Identify which cell holds the provided text, then report its (X, Y) central coordinate. 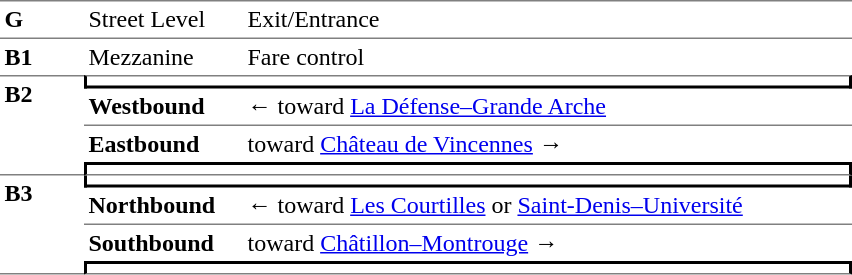
G (42, 19)
Fare control (548, 57)
Street Level (164, 19)
Westbound (164, 107)
Southbound (164, 243)
Eastbound (164, 144)
B3 (42, 226)
← toward Les Courtilles or Saint-Denis–Université (548, 207)
toward Châtillon–Montrouge → (548, 243)
Mezzanine (164, 57)
B1 (42, 57)
Exit/Entrance (548, 19)
B2 (42, 125)
toward Château de Vincennes → (548, 144)
Northbound (164, 207)
← toward La Défense–Grande Arche (548, 107)
